Pinpoint the cell where the given text exists, returning its (x, y) midpoint coordinate. 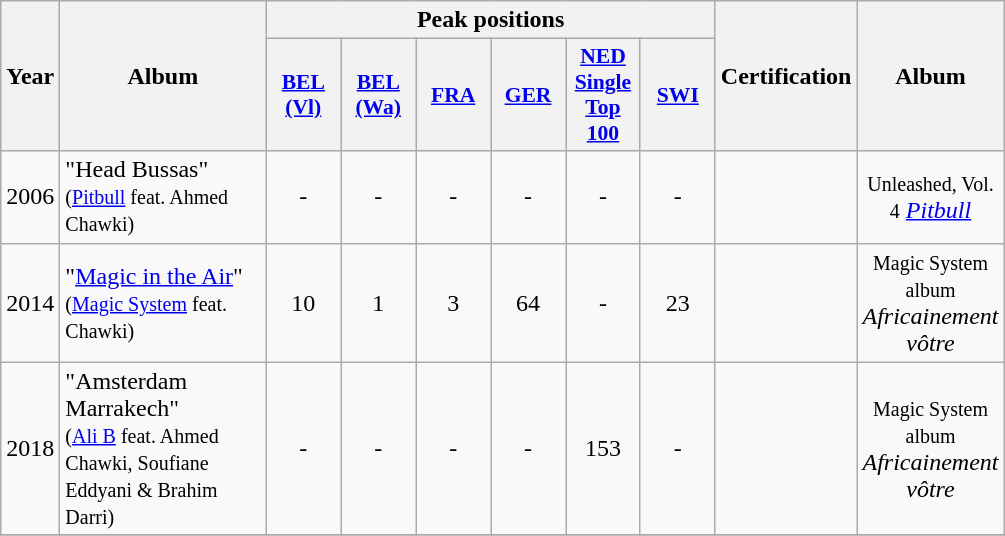
2006 (30, 197)
"Magic in the Air" (Magic System feat. Chawki) (163, 302)
Peak positions (490, 20)
SWI (678, 95)
64 (528, 302)
3 (454, 302)
153 (604, 448)
FRA (454, 95)
Unleashed, Vol. 4 Pitbull (930, 197)
"Amsterdam Marrakech" (Ali B feat. Ahmed Chawki, Soufiane Eddyani & Brahim Darri) (163, 448)
Certification (786, 76)
2018 (30, 448)
"Head Bussas" (Pitbull feat. Ahmed Chawki) (163, 197)
2014 (30, 302)
BEL (Wa) (378, 95)
23 (678, 302)
10 (304, 302)
NED Single Top 100 (604, 95)
Year (30, 76)
1 (378, 302)
GER (528, 95)
BEL (Vl) (304, 95)
